Find where the given text appears and provide that cell's center as (x, y) coordinate. 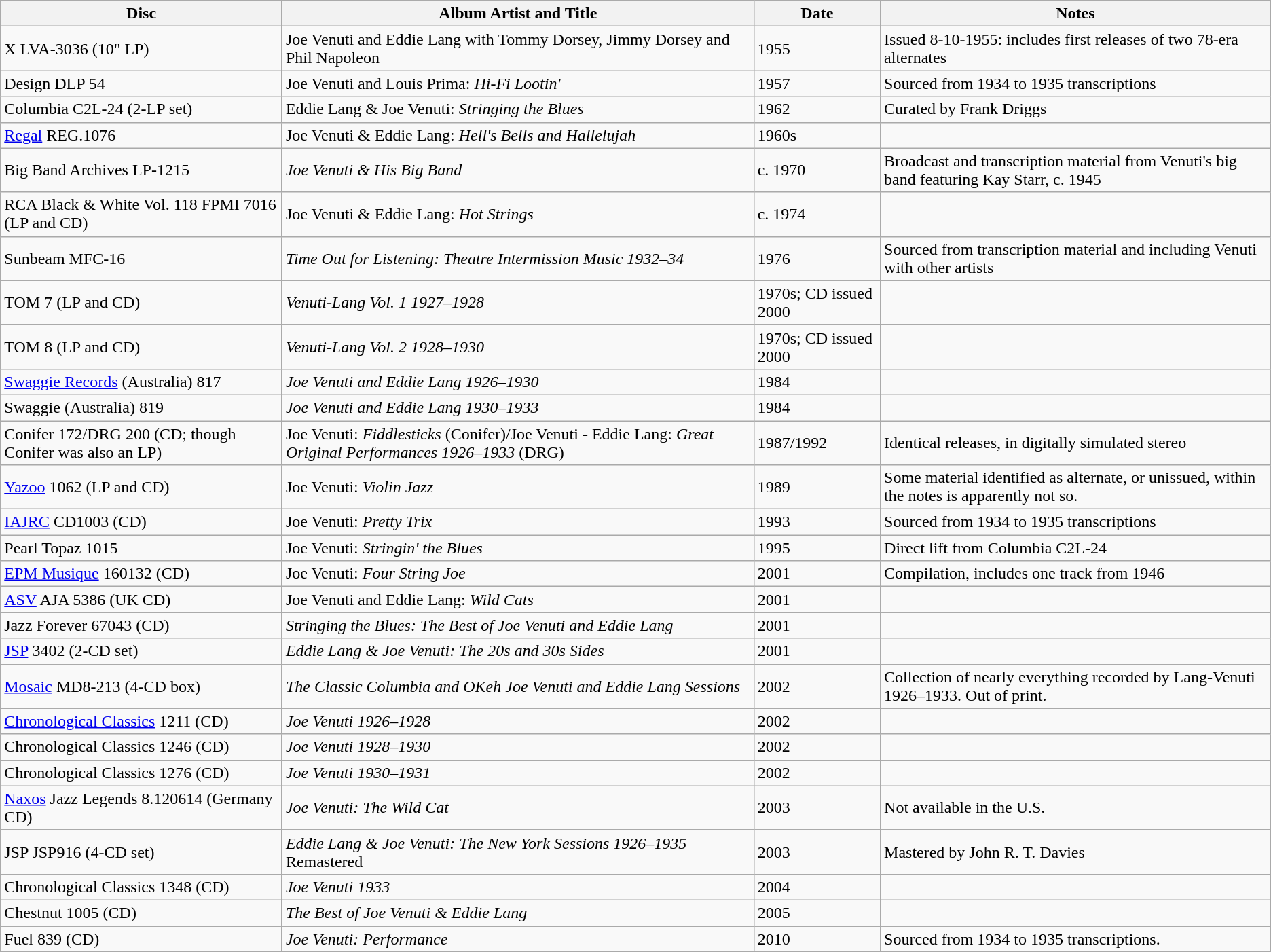
Identical releases, in digitally simulated stereo (1075, 443)
Joe Venuti: The Wild Cat (517, 808)
1962 (817, 109)
Joe Venuti and Eddie Lang 1926–1930 (517, 382)
Joe Venuti and Eddie Lang 1930–1933 (517, 407)
1960s (817, 135)
ASV AJA 5386 (UK CD) (141, 600)
Chronological Classics 1211 (CD) (141, 721)
TOM 7 (LP and CD) (141, 303)
1987/1992 (817, 443)
Naxos Jazz Legends 8.120614 (Germany CD) (141, 808)
c. 1974 (817, 215)
2004 (817, 887)
1989 (817, 488)
Mosaic MD8-213 (4-CD box) (141, 686)
The Classic Columbia and OKeh Joe Venuti and Eddie Lang Sessions (517, 686)
1957 (817, 84)
Time Out for Listening: Theatre Intermission Music 1932–34 (517, 258)
Stringing the Blues: The Best of Joe Venuti and Eddie Lang (517, 625)
Joe Venuti & Eddie Lang: Hot Strings (517, 215)
Joe Venuti: Pretty Trix (517, 522)
Pearl Topaz 1015 (141, 548)
Joe Venuti: Violin Jazz (517, 488)
Regal REG.1076 (141, 135)
Eddie Lang & Joe Venuti: The 20s and 30s Sides (517, 651)
1993 (817, 522)
The Best of Joe Venuti & Eddie Lang (517, 913)
Notes (1075, 14)
Design DLP 54 (141, 84)
Swaggie (Australia) 819 (141, 407)
Jazz Forever 67043 (CD) (141, 625)
Disc (141, 14)
Joe Venuti and Eddie Lang with Tommy Dorsey, Jimmy Dorsey and Phil Napoleon (517, 49)
Big Band Archives LP-1215 (141, 170)
Joe Venuti & His Big Band (517, 170)
Album Artist and Title (517, 14)
Fuel 839 (CD) (141, 939)
Collection of nearly everything recorded by Lang-Venuti 1926–1933. Out of print. (1075, 686)
Columbia C2L-24 (2-LP set) (141, 109)
X LVA-3036 (10" LP) (141, 49)
1976 (817, 258)
Joe Venuti: Performance (517, 939)
Joe Venuti: Stringin' the Blues (517, 548)
EPM Musique 160132 (CD) (141, 574)
Chronological Classics 1348 (CD) (141, 887)
Some material identified as alternate, or unissued, within the notes is apparently not so. (1075, 488)
Joe Venuti 1930–1931 (517, 773)
1995 (817, 548)
2005 (817, 913)
Joe Venuti: Fiddlesticks (Conifer)/Joe Venuti - Eddie Lang: Great Original Performances 1926–1933 (DRG) (517, 443)
Venuti-Lang Vol. 2 1928–1930 (517, 346)
Date (817, 14)
c. 1970 (817, 170)
TOM 8 (LP and CD) (141, 346)
Direct lift from Columbia C2L-24 (1075, 548)
Joe Venuti and Louis Prima: Hi-Fi Lootin' (517, 84)
Not available in the U.S. (1075, 808)
Joe Venuti and Eddie Lang: Wild Cats (517, 600)
Sourced from 1934 to 1935 transcriptions. (1075, 939)
Eddie Lang & Joe Venuti: The New York Sessions 1926–1935 Remastered (517, 852)
Joe Venuti 1926–1928 (517, 721)
Issued 8-10-1955: includes first releases of two 78-era alternates (1075, 49)
IAJRC CD1003 (CD) (141, 522)
Joe Venuti 1928–1930 (517, 747)
Joe Venuti 1933 (517, 887)
Curated by Frank Driggs (1075, 109)
Sunbeam MFC-16 (141, 258)
Eddie Lang & Joe Venuti: Stringing the Blues (517, 109)
Chronological Classics 1246 (CD) (141, 747)
Yazoo 1062 (LP and CD) (141, 488)
Venuti-Lang Vol. 1 1927–1928 (517, 303)
Sourced from transcription material and including Venuti with other artists (1075, 258)
Conifer 172/DRG 200 (CD; though Conifer was also an LP) (141, 443)
JSP 3402 (2-CD set) (141, 651)
Chestnut 1005 (CD) (141, 913)
Mastered by John R. T. Davies (1075, 852)
Chronological Classics 1276 (CD) (141, 773)
Compilation, includes one track from 1946 (1075, 574)
RCA Black & White Vol. 118 FPMI 7016 (LP and CD) (141, 215)
1955 (817, 49)
Joe Venuti: Four String Joe (517, 574)
Joe Venuti & Eddie Lang: Hell's Bells and Hallelujah (517, 135)
Broadcast and transcription material from Venuti's big band featuring Kay Starr, c. 1945 (1075, 170)
JSP JSP916 (4-CD set) (141, 852)
Swaggie Records (Australia) 817 (141, 382)
2010 (817, 939)
